Locate the cell with the specified text and output its [X, Y] center coordinate. 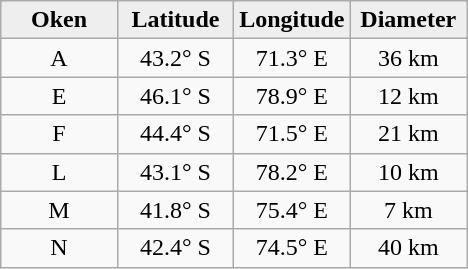
Diameter [408, 20]
40 km [408, 248]
12 km [408, 96]
10 km [408, 172]
36 km [408, 58]
M [59, 210]
N [59, 248]
71.3° E [292, 58]
Latitude [175, 20]
21 km [408, 134]
44.4° S [175, 134]
43.1° S [175, 172]
71.5° E [292, 134]
F [59, 134]
46.1° S [175, 96]
7 km [408, 210]
74.5° E [292, 248]
Oken [59, 20]
43.2° S [175, 58]
78.9° E [292, 96]
L [59, 172]
41.8° S [175, 210]
A [59, 58]
E [59, 96]
78.2° E [292, 172]
42.4° S [175, 248]
75.4° E [292, 210]
Longitude [292, 20]
